Determine the [x, y] coordinate at the center of the cell enclosing the given text.  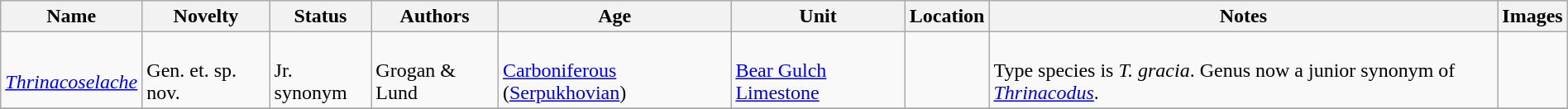
Location [947, 17]
Carboniferous (Serpukhovian) [614, 70]
Authors [435, 17]
Type species is T. gracia. Genus now a junior synonym of Thrinacodus. [1244, 70]
Notes [1244, 17]
Name [71, 17]
Bear Gulch Limestone [818, 70]
Jr. synonym [321, 70]
Unit [818, 17]
Novelty [206, 17]
Age [614, 17]
Status [321, 17]
Thrinacoselache [71, 70]
Gen. et. sp. nov. [206, 70]
Images [1532, 17]
Grogan & Lund [435, 70]
